For the text-containing cell, return its midpoint in [x, y] coordinate format. 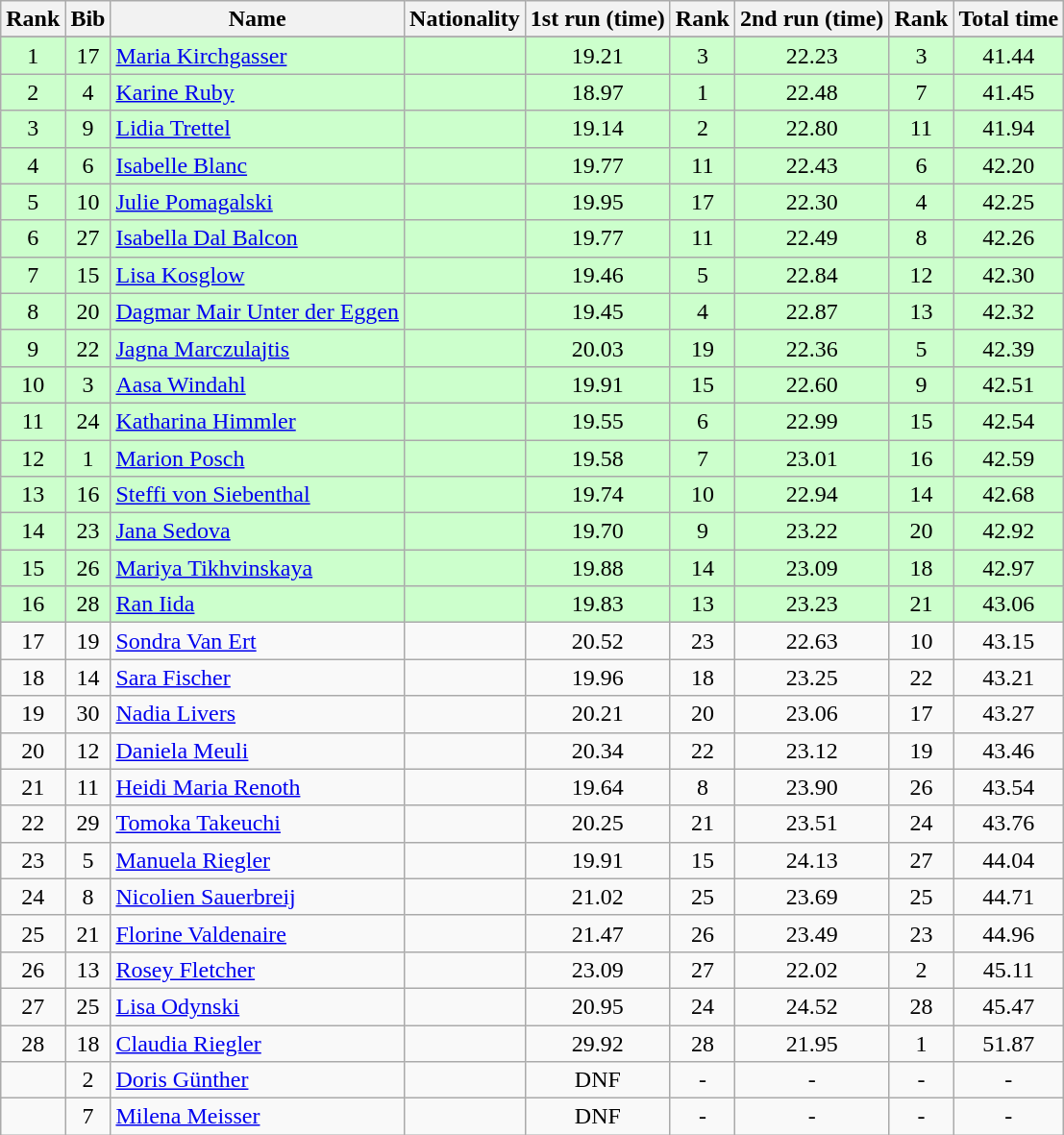
Lidia Trettel [258, 129]
Milena Meisser [258, 1117]
42.68 [1009, 495]
Daniela Meuli [258, 751]
29 [88, 824]
44.96 [1009, 933]
23.69 [811, 897]
Jagna Marczulajtis [258, 348]
20.95 [598, 1006]
Sondra Van Ert [258, 641]
42.59 [1009, 458]
Marion Posch [258, 458]
22.63 [811, 641]
19.45 [598, 311]
24.13 [811, 860]
22.99 [811, 421]
Lisa Kosglow [258, 275]
Lisa Odynski [258, 1006]
41.45 [1009, 92]
Manuela Riegler [258, 860]
21.47 [598, 933]
22.84 [811, 275]
43.06 [1009, 605]
43.21 [1009, 678]
Claudia Riegler [258, 1043]
42.97 [1009, 568]
20.25 [598, 824]
20.34 [598, 751]
19.83 [598, 605]
42.30 [1009, 275]
20.52 [598, 641]
22.87 [811, 311]
23.22 [811, 531]
19.64 [598, 787]
Steffi von Siebenthal [258, 495]
2nd run (time) [811, 19]
42.32 [1009, 311]
Heidi Maria Renoth [258, 787]
22.94 [811, 495]
23.06 [811, 714]
21.02 [598, 897]
19.58 [598, 458]
42.39 [1009, 348]
44.71 [1009, 897]
43.46 [1009, 751]
Total time [1009, 19]
45.47 [1009, 1006]
19.96 [598, 678]
20.03 [598, 348]
22.43 [811, 165]
Sara Fischer [258, 678]
21.95 [811, 1043]
41.94 [1009, 129]
19.88 [598, 568]
41.44 [1009, 56]
Florine Valdenaire [258, 933]
Katharina Himmler [258, 421]
22.02 [811, 970]
Tomoka Takeuchi [258, 824]
23.49 [811, 933]
42.51 [1009, 384]
Nationality [465, 19]
23.01 [811, 458]
Dagmar Mair Unter der Eggen [258, 311]
22.60 [811, 384]
43.15 [1009, 641]
22.80 [811, 129]
Julie Pomagalski [258, 202]
42.92 [1009, 531]
19.55 [598, 421]
Mariya Tikhvinskaya [258, 568]
Isabella Dal Balcon [258, 238]
Rosey Fletcher [258, 970]
23.90 [811, 787]
19.70 [598, 531]
29.92 [598, 1043]
45.11 [1009, 970]
Ran Iida [258, 605]
43.54 [1009, 787]
23.12 [811, 751]
Nadia Livers [258, 714]
Karine Ruby [258, 92]
22.48 [811, 92]
19.14 [598, 129]
Isabelle Blanc [258, 165]
19.21 [598, 56]
42.20 [1009, 165]
23.23 [811, 605]
Name [258, 19]
20.21 [598, 714]
30 [88, 714]
1st run (time) [598, 19]
19.46 [598, 275]
43.27 [1009, 714]
22.30 [811, 202]
22.36 [811, 348]
42.54 [1009, 421]
19.95 [598, 202]
18.97 [598, 92]
43.76 [1009, 824]
22.49 [811, 238]
23.51 [811, 824]
44.04 [1009, 860]
Bib [88, 19]
42.25 [1009, 202]
42.26 [1009, 238]
Maria Kirchgasser [258, 56]
23.25 [811, 678]
19.74 [598, 495]
Jana Sedova [258, 531]
51.87 [1009, 1043]
24.52 [811, 1006]
Nicolien Sauerbreij [258, 897]
22.23 [811, 56]
Aasa Windahl [258, 384]
Doris Günther [258, 1080]
